For the text-containing cell, return its midpoint in [X, Y] coordinate format. 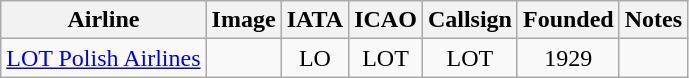
ICAO [386, 20]
LOT Polish Airlines [104, 58]
Airline [104, 20]
LO [315, 58]
IATA [315, 20]
Notes [653, 20]
Callsign [470, 20]
Founded [568, 20]
1929 [568, 58]
Image [244, 20]
